Return [x, y] of the center of cell containing provided text 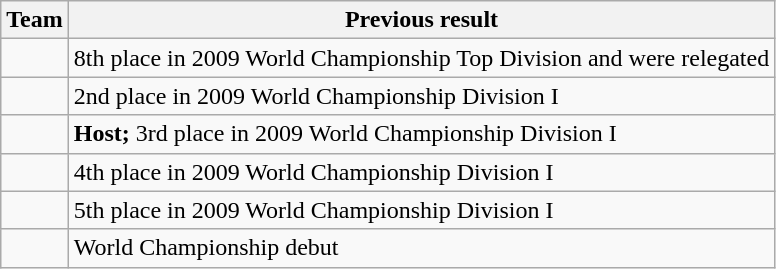
Host; 3rd place in 2009 World Championship Division I [421, 134]
4th place in 2009 World Championship Division I [421, 172]
World Championship debut [421, 248]
2nd place in 2009 World Championship Division I [421, 96]
8th place in 2009 World Championship Top Division and were relegated [421, 58]
Previous result [421, 20]
Team [35, 20]
5th place in 2009 World Championship Division I [421, 210]
